Capture the cell that displays the provided text and extract its [x, y] central coordinate. 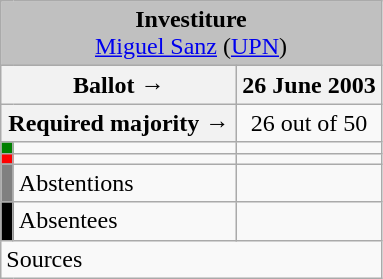
Absentees [125, 221]
26 out of 50 [309, 123]
26 June 2003 [309, 85]
InvestitureMiguel Sanz (UPN) [191, 34]
Abstentions [125, 183]
Ballot → [119, 85]
Required majority → [119, 123]
Sources [191, 259]
